Capture the cell that displays the provided text and extract its (X, Y) central coordinate. 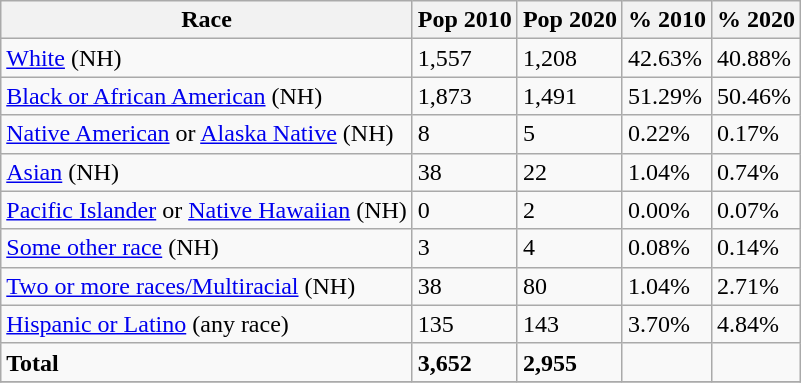
Native American or Alaska Native (NH) (207, 134)
% 2010 (666, 20)
50.46% (756, 96)
1,208 (570, 58)
3 (464, 248)
80 (570, 286)
2 (570, 210)
Two or more races/Multiracial (NH) (207, 286)
0 (464, 210)
Some other race (NH) (207, 248)
8 (464, 134)
0.07% (756, 210)
40.88% (756, 58)
White (NH) (207, 58)
Black or African American (NH) (207, 96)
3.70% (666, 324)
143 (570, 324)
% 2020 (756, 20)
2,955 (570, 362)
0.17% (756, 134)
135 (464, 324)
Asian (NH) (207, 172)
3,652 (464, 362)
0.08% (666, 248)
Pop 2020 (570, 20)
22 (570, 172)
0.00% (666, 210)
51.29% (666, 96)
0.74% (756, 172)
1,873 (464, 96)
Hispanic or Latino (any race) (207, 324)
4.84% (756, 324)
42.63% (666, 58)
4 (570, 248)
1,557 (464, 58)
2.71% (756, 286)
Total (207, 362)
1,491 (570, 96)
0.14% (756, 248)
Pop 2010 (464, 20)
0.22% (666, 134)
Pacific Islander or Native Hawaiian (NH) (207, 210)
5 (570, 134)
Race (207, 20)
